Scan for the cell matching the given text and deliver its [x, y] coordinate at center. 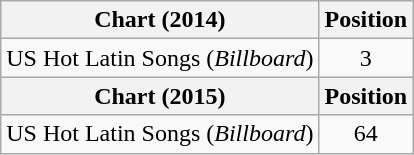
3 [366, 58]
Chart (2014) [160, 20]
64 [366, 134]
Chart (2015) [160, 96]
